Provide the (X, Y) coordinate of the cell's center where the given text is located.  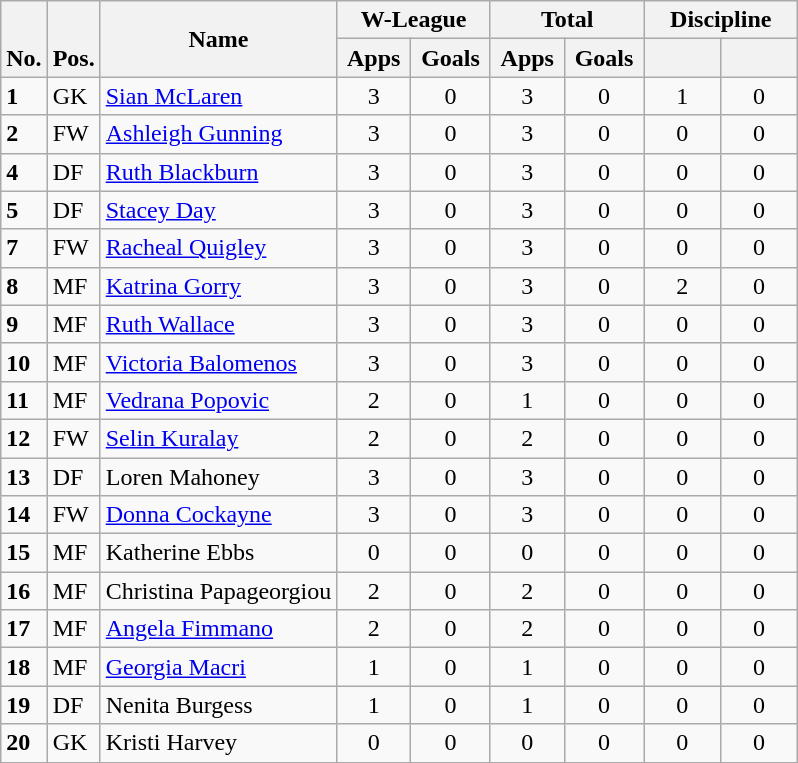
Vedrana Popovic (218, 400)
19 (24, 705)
16 (24, 591)
Total (567, 20)
Stacey Day (218, 210)
18 (24, 667)
Katrina Gorry (218, 286)
No. (24, 39)
7 (24, 248)
14 (24, 515)
Christina Papageorgiou (218, 591)
9 (24, 324)
Victoria Balomenos (218, 362)
Donna Cockayne (218, 515)
10 (24, 362)
4 (24, 172)
Loren Mahoney (218, 477)
12 (24, 438)
Ashleigh Gunning (218, 134)
Name (218, 39)
Sian McLaren (218, 96)
Ruth Wallace (218, 324)
11 (24, 400)
Katherine Ebbs (218, 553)
Racheal Quigley (218, 248)
W-League (414, 20)
Kristi Harvey (218, 743)
Pos. (74, 39)
Nenita Burgess (218, 705)
Ruth Blackburn (218, 172)
20 (24, 743)
15 (24, 553)
Georgia Macri (218, 667)
13 (24, 477)
Discipline (721, 20)
Selin Kuralay (218, 438)
Angela Fimmano (218, 629)
8 (24, 286)
17 (24, 629)
5 (24, 210)
